Pinpoint the cell where the given text exists, returning its (x, y) midpoint coordinate. 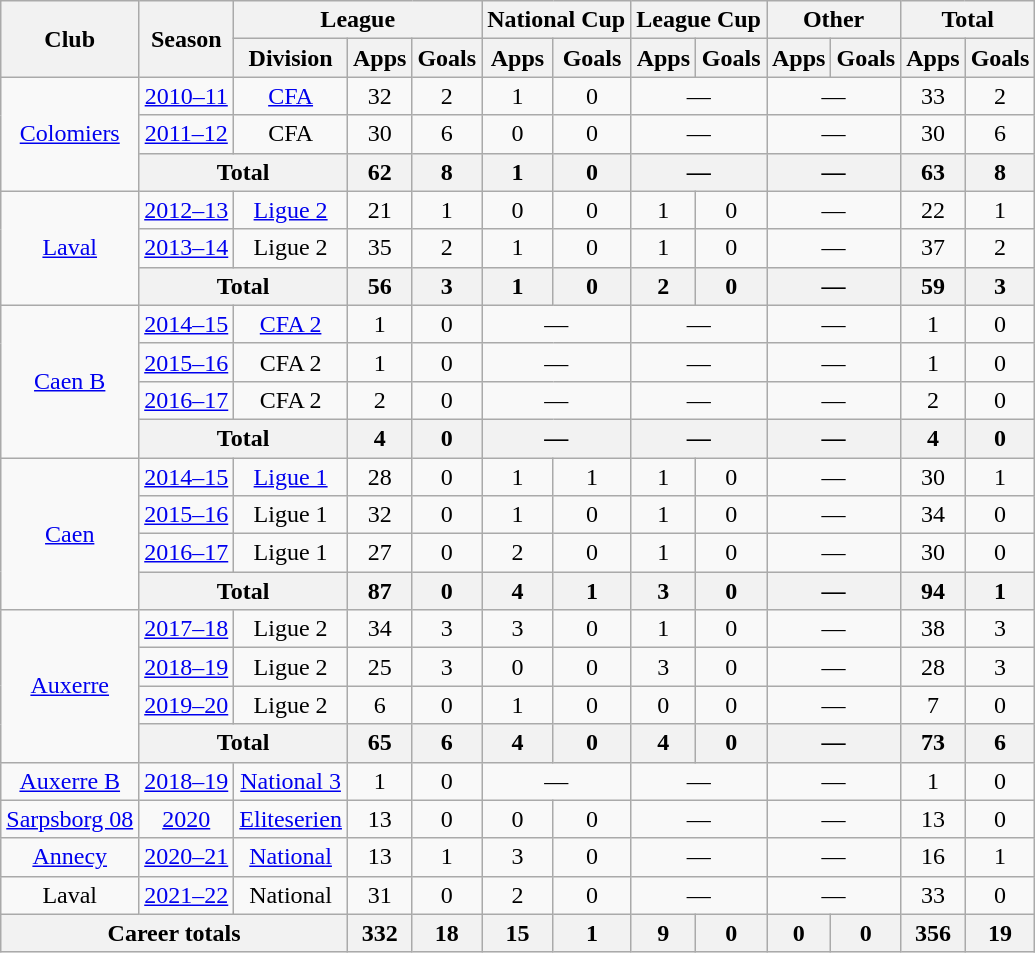
League Cup (699, 20)
Caen B (70, 381)
356 (933, 933)
22 (933, 210)
Auxerre B (70, 781)
Colomiers (70, 134)
73 (933, 743)
Other (833, 20)
Division (291, 58)
59 (933, 286)
19 (1000, 933)
63 (933, 172)
2021–22 (186, 895)
Sarpsborg 08 (70, 819)
31 (379, 895)
332 (379, 933)
2019–20 (186, 705)
Season (186, 39)
27 (379, 553)
2010–11 (186, 96)
38 (933, 629)
15 (518, 933)
21 (379, 210)
Auxerre (70, 686)
16 (933, 857)
League (358, 20)
37 (933, 248)
National 3 (291, 781)
9 (664, 933)
Eliteserien (291, 819)
18 (447, 933)
2020 (186, 819)
62 (379, 172)
Annecy (70, 857)
Club (70, 39)
56 (379, 286)
Career totals (174, 933)
65 (379, 743)
7 (933, 705)
2020–21 (186, 857)
35 (379, 248)
25 (379, 667)
87 (379, 591)
2013–14 (186, 248)
94 (933, 591)
Caen (70, 534)
2012–13 (186, 210)
2017–18 (186, 629)
2011–12 (186, 134)
National Cup (556, 20)
